Locate the cell with the specified text and output its [x, y] center coordinate. 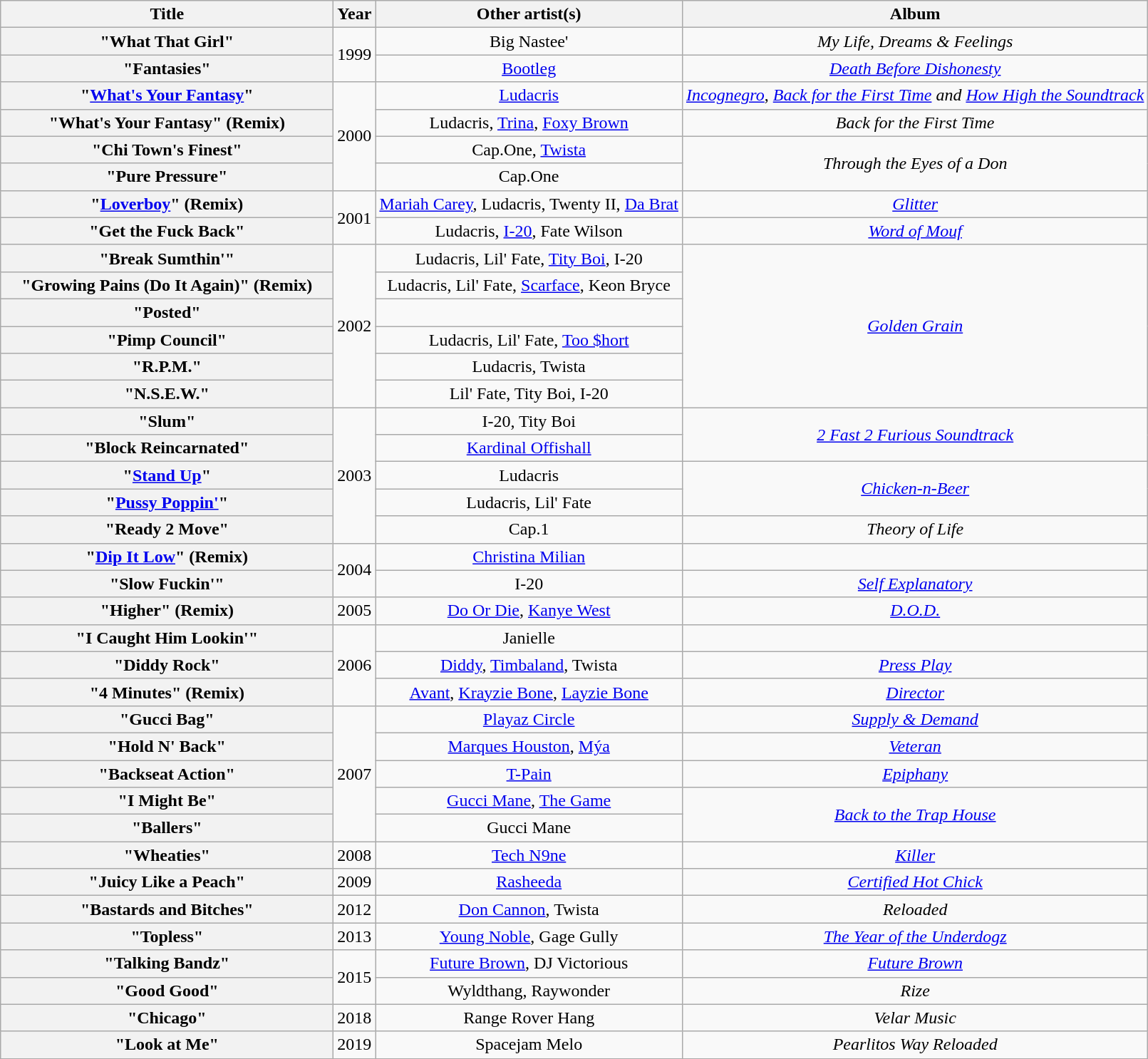
Ludacris, I-20, Fate Wilson [529, 231]
"Slow Fuckin'" [167, 584]
"Juicy Like a Peach" [167, 882]
"I Caught Him Lookin'" [167, 638]
"What's Your Fantasy" [167, 95]
"Topless" [167, 936]
2005 [355, 611]
"Slum" [167, 421]
Self Explanatory [915, 584]
Big Nastee' [529, 41]
1999 [355, 55]
Other artist(s) [529, 14]
"4 Minutes" (Remix) [167, 692]
Supply & Demand [915, 719]
Gucci Mane, The Game [529, 801]
Glitter [915, 204]
Christina Milian [529, 557]
"Talking Bandz" [167, 964]
Chicken-n-Beer [915, 489]
Avant, Krayzie Bone, Layzie Bone [529, 692]
Playaz Circle [529, 719]
"Block Reincarnated" [167, 448]
"Backseat Action" [167, 773]
"Gucci Bag" [167, 719]
"I Might Be" [167, 801]
2001 [355, 217]
Ludacris, Lil' Fate, Scarface, Keon Bryce [529, 285]
Back for the First Time [915, 123]
Mariah Carey, Ludacris, Twenty II, Da Brat [529, 204]
"Loverboy" (Remix) [167, 204]
Wyldthang, Raywonder [529, 991]
"Growing Pains (Do It Again)" (Remix) [167, 285]
Back to the Trap House [915, 815]
Lil' Fate, Tity Boi, I-20 [529, 394]
2000 [355, 136]
Killer [915, 855]
2002 [355, 326]
Press Play [915, 665]
2003 [355, 475]
Future Brown [915, 964]
Range Rover Hang [529, 1018]
Cap.1 [529, 529]
I-20, Tity Boi [529, 421]
2013 [355, 936]
Reloaded [915, 909]
2007 [355, 773]
Janielle [529, 638]
Veteran [915, 746]
Word of Mouf [915, 231]
Incognegro, Back for the First Time and How High the Soundtrack [915, 95]
"Ballers" [167, 828]
"Posted" [167, 312]
"Chicago" [167, 1018]
2019 [355, 1045]
Death Before Dishonesty [915, 68]
"Stand Up" [167, 475]
Do Or Die, Kanye West [529, 611]
Director [915, 692]
2012 [355, 909]
I-20 [529, 584]
2018 [355, 1018]
"Ready 2 Move" [167, 529]
2009 [355, 882]
"Pussy Poppin'" [167, 502]
"Diddy Rock" [167, 665]
2004 [355, 570]
2008 [355, 855]
Pearlitos Way Reloaded [915, 1045]
Golden Grain [915, 326]
"Pimp Council" [167, 340]
Certified Hot Chick [915, 882]
"Higher" (Remix) [167, 611]
"Wheaties" [167, 855]
"Look at Me" [167, 1045]
Epiphany [915, 773]
Title [167, 14]
"Chi Town's Finest" [167, 150]
2 Fast 2 Furious Soundtrack [915, 435]
D.O.D. [915, 611]
Ludacris, Trina, Foxy Brown [529, 123]
"Bastards and Bitches" [167, 909]
Kardinal Offishall [529, 448]
Ludacris, Lil' Fate, Too $hort [529, 340]
Cap.One, Twista [529, 150]
"Break Sumthin'" [167, 258]
My Life, Dreams & Feelings [915, 41]
Ludacris, Lil' Fate [529, 502]
Spacejam Melo [529, 1045]
"Pure Pressure" [167, 177]
Marques Houston, Mýa [529, 746]
"R.P.M." [167, 367]
"Fantasies" [167, 68]
"What That Girl" [167, 41]
Rize [915, 991]
"Dip It Low" (Remix) [167, 557]
Through the Eyes of a Don [915, 163]
Tech N9ne [529, 855]
"Good Good" [167, 991]
Diddy, Timbaland, Twista [529, 665]
"What's Your Fantasy" (Remix) [167, 123]
Young Noble, Gage Gully [529, 936]
"Hold N' Back" [167, 746]
"N.S.E.W." [167, 394]
Velar Music [915, 1018]
Cap.One [529, 177]
Year [355, 14]
Future Brown, DJ Victorious [529, 964]
Gucci Mane [529, 828]
Ludacris, Twista [529, 367]
Ludacris, Lil' Fate, Tity Boi, I-20 [529, 258]
Rasheeda [529, 882]
The Year of the Underdogz [915, 936]
Bootleg [529, 68]
Don Cannon, Twista [529, 909]
"Get the Fuck Back" [167, 231]
T-Pain [529, 773]
2006 [355, 665]
2015 [355, 977]
Album [915, 14]
Theory of Life [915, 529]
